From the cell containing the given text, extract its center point as [x, y] coordinate. 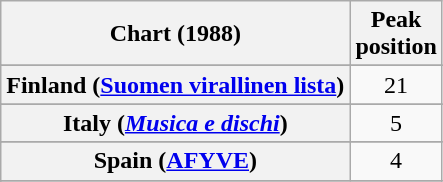
Finland (Suomen virallinen lista) [176, 85]
Spain (AFYVE) [176, 161]
21 [396, 85]
Chart (1988) [176, 34]
Peakposition [396, 34]
Italy (Musica e dischi) [176, 123]
5 [396, 123]
4 [396, 161]
